Return the [x, y] coordinate for the center point of the cell that contains the specified text.  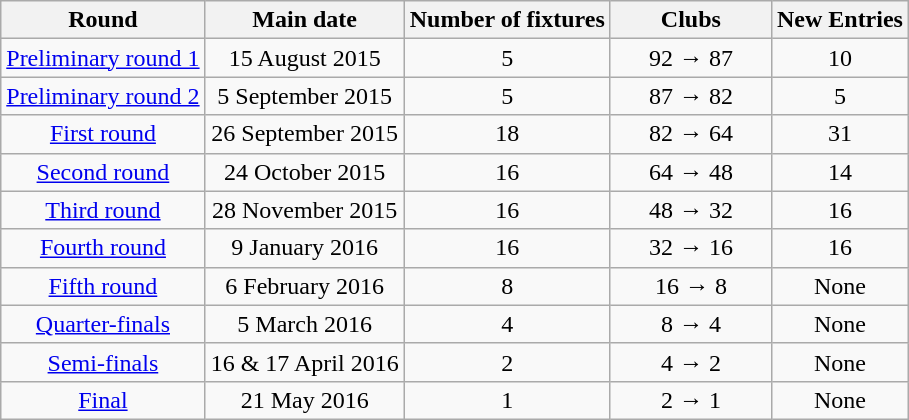
16 → 8 [690, 286]
Third round [103, 210]
6 February 2016 [304, 286]
18 [507, 134]
Quarter-finals [103, 324]
Main date [304, 20]
26 September 2015 [304, 134]
1 [507, 400]
First round [103, 134]
31 [840, 134]
16 & 17 April 2016 [304, 362]
8 [507, 286]
Number of fixtures [507, 20]
9 January 2016 [304, 248]
Fifth round [103, 286]
Fourth round [103, 248]
Clubs [690, 20]
10 [840, 58]
4 [507, 324]
28 November 2015 [304, 210]
15 August 2015 [304, 58]
Semi-finals [103, 362]
14 [840, 172]
64 → 48 [690, 172]
Second round [103, 172]
87 → 82 [690, 96]
Preliminary round 2 [103, 96]
24 October 2015 [304, 172]
5 September 2015 [304, 96]
Preliminary round 1 [103, 58]
4 → 2 [690, 362]
Round [103, 20]
21 May 2016 [304, 400]
2 [507, 362]
5 March 2016 [304, 324]
48 → 32 [690, 210]
82 → 64 [690, 134]
2 → 1 [690, 400]
Final [103, 400]
32 → 16 [690, 248]
8 → 4 [690, 324]
92 → 87 [690, 58]
New Entries [840, 20]
